For the text-containing cell, return its midpoint in [X, Y] coordinate format. 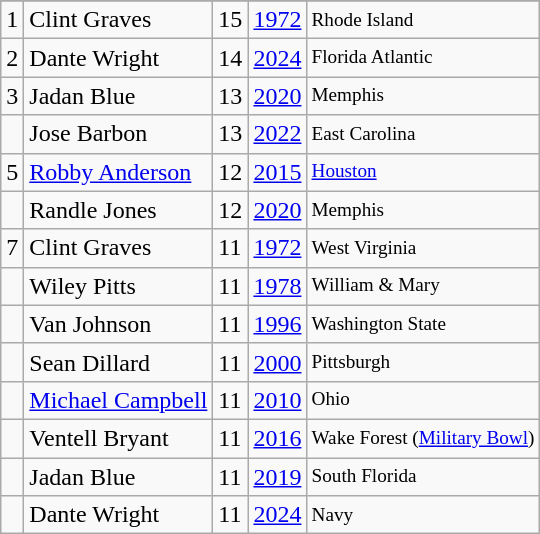
Jose Barbon [118, 134]
2016 [278, 438]
5 [12, 172]
William & Mary [423, 286]
Ventell Bryant [118, 438]
2019 [278, 477]
Ohio [423, 400]
15 [230, 20]
2 [12, 58]
Robby Anderson [118, 172]
Michael Campbell [118, 400]
7 [12, 248]
West Virginia [423, 248]
Houston [423, 172]
Randle Jones [118, 210]
14 [230, 58]
Florida Atlantic [423, 58]
2015 [278, 172]
South Florida [423, 477]
Sean Dillard [118, 362]
Rhode Island [423, 20]
1 [12, 20]
Wiley Pitts [118, 286]
Wake Forest (Military Bowl) [423, 438]
2010 [278, 400]
2022 [278, 134]
Pittsburgh [423, 362]
1996 [278, 324]
2000 [278, 362]
Washington State [423, 324]
1978 [278, 286]
Navy [423, 515]
East Carolina [423, 134]
Van Johnson [118, 324]
3 [12, 96]
